Search for the cell housing the specified text and yield its (x, y) center coordinate. 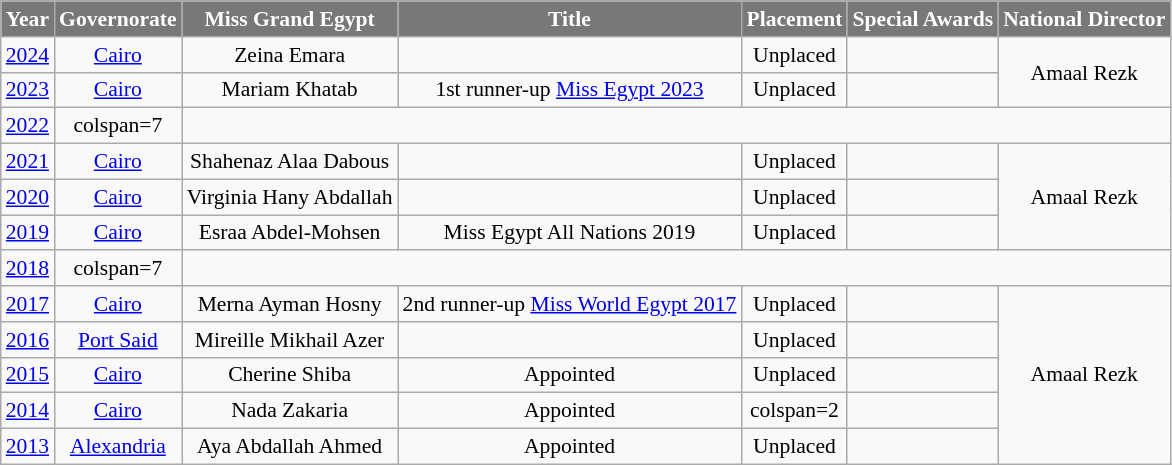
2018 (28, 269)
2019 (28, 233)
2022 (28, 126)
2nd runner-up Miss World Egypt 2017 (570, 304)
2017 (28, 304)
2021 (28, 162)
Miss Egypt All Nations 2019 (570, 233)
1st runner-up Miss Egypt 2023 (570, 90)
2013 (28, 447)
Aya Abdallah Ahmed (290, 447)
Port Said (118, 340)
colspan=2 (794, 411)
Year (28, 19)
Placement (794, 19)
2014 (28, 411)
Alexandria (118, 447)
Zeina Emara (290, 55)
Mariam Khatab (290, 90)
Miss Grand Egypt (290, 19)
Virginia Hany Abdallah (290, 197)
Shahenaz Alaa Dabous (290, 162)
Special Awards (922, 19)
2016 (28, 340)
2024 (28, 55)
2020 (28, 197)
Esraa Abdel-Mohsen (290, 233)
National Director (1084, 19)
2023 (28, 90)
Mireille Mikhail Azer (290, 340)
Cherine Shiba (290, 375)
2015 (28, 375)
Title (570, 19)
Governorate (118, 19)
Nada Zakaria (290, 411)
Merna Ayman Hosny (290, 304)
